Output the (x, y) coordinate of the center of the cell containing the given text.  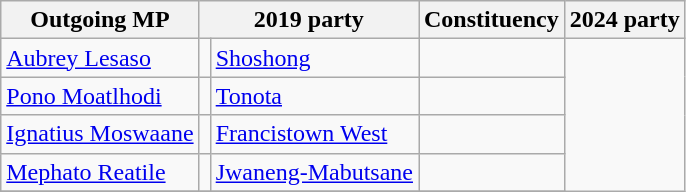
Constituency (491, 20)
Francistown West (314, 134)
Tonota (314, 96)
Ignatius Moswaane (100, 134)
Pono Moatlhodi (100, 96)
Jwaneng-Mabutsane (314, 172)
2019 party (308, 20)
Shoshong (314, 58)
2024 party (624, 20)
Aubrey Lesaso (100, 58)
Outgoing MP (100, 20)
Mephato Reatile (100, 172)
